Capture the cell that displays the provided text and extract its [x, y] central coordinate. 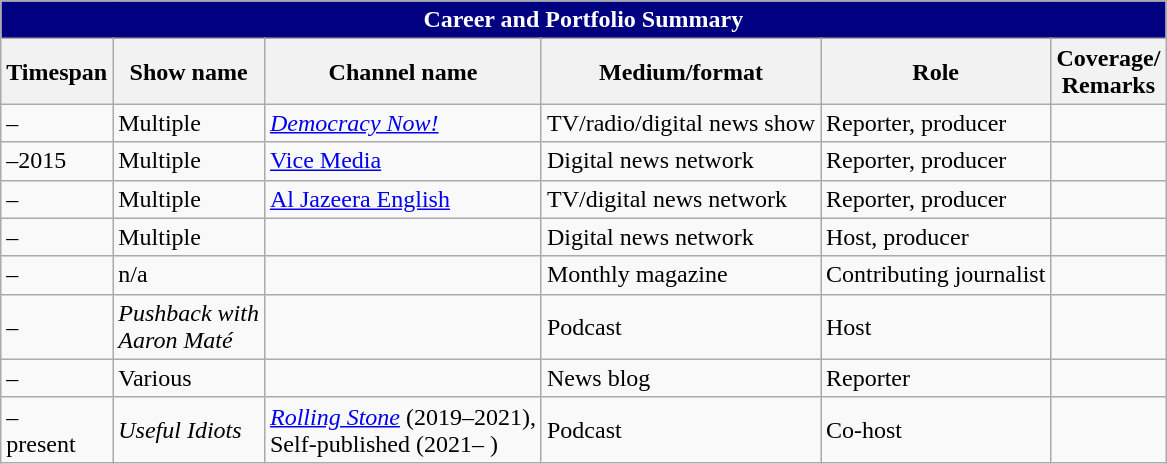
Al Jazeera English [402, 199]
Coverage/Remarks [1108, 72]
Pushback withAaron Maté [189, 326]
Contributing journalist [935, 275]
Career and Portfolio Summary [584, 20]
TV/radio/digital news show [680, 123]
News blog [680, 378]
Medium/format [680, 72]
n/a [189, 275]
Reporter [935, 378]
Useful Idiots [189, 430]
Show name [189, 72]
Various [189, 378]
Rolling Stone (2019–2021),Self-published (2021– ) [402, 430]
Timespan [57, 72]
Co-host [935, 430]
Channel name [402, 72]
Host [935, 326]
TV/digital news network [680, 199]
Monthly magazine [680, 275]
–2015 [57, 161]
Vice Media [402, 161]
Host, producer [935, 237]
Role [935, 72]
–present [57, 430]
Democracy Now! [402, 123]
